Search for the cell housing the specified text and yield its (x, y) center coordinate. 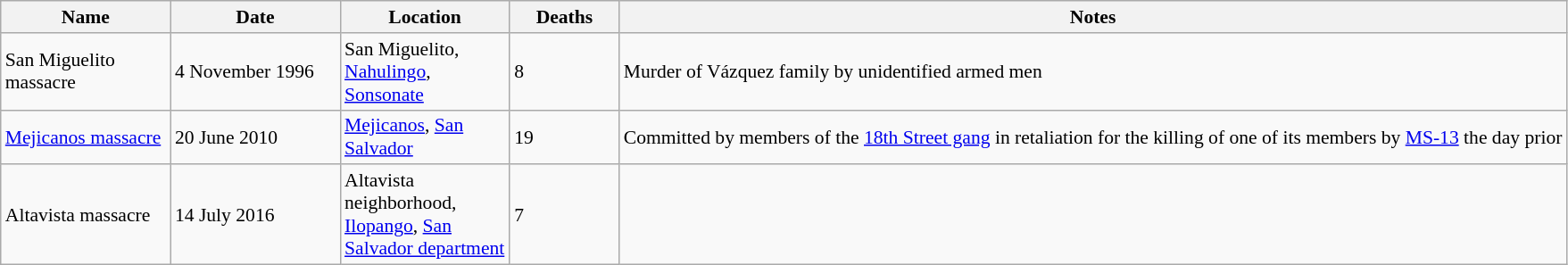
Altavista neighborhood, Ilopango, San Salvador department (425, 215)
7 (564, 215)
San Miguelito, Nahulingo, Sonsonate (425, 71)
8 (564, 71)
Notes (1093, 17)
Murder of Vázquez family by unidentified armed men (1093, 71)
Mejicanos, San Salvador (425, 137)
4 November 1996 (255, 71)
Altavista massacre (86, 215)
14 July 2016 (255, 215)
San Miguelito massacre (86, 71)
Name (86, 17)
19 (564, 137)
Mejicanos massacre (86, 137)
Location (425, 17)
Committed by members of the 18th Street gang in retaliation for the killing of one of its members by MS-13 the day prior (1093, 137)
Date (255, 17)
20 June 2010 (255, 137)
Deaths (564, 17)
